For the text-containing cell, return its midpoint in (X, Y) coordinate format. 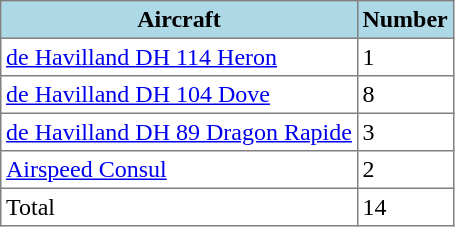
8 (405, 95)
2 (405, 170)
Airspeed Consul (179, 170)
Aircraft (179, 20)
Total (179, 207)
1 (405, 57)
Number (405, 20)
3 (405, 132)
de Havilland DH 104 Dove (179, 95)
de Havilland DH 89 Dragon Rapide (179, 132)
14 (405, 207)
de Havilland DH 114 Heron (179, 57)
